Extract the [X, Y] coordinate from the center of the cell holding the provided text.  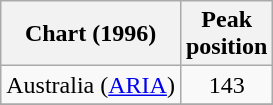
Australia (ARIA) [91, 85]
143 [226, 85]
Chart (1996) [91, 34]
Peakposition [226, 34]
